Identify which cell holds the provided text, then report its [x, y] central coordinate. 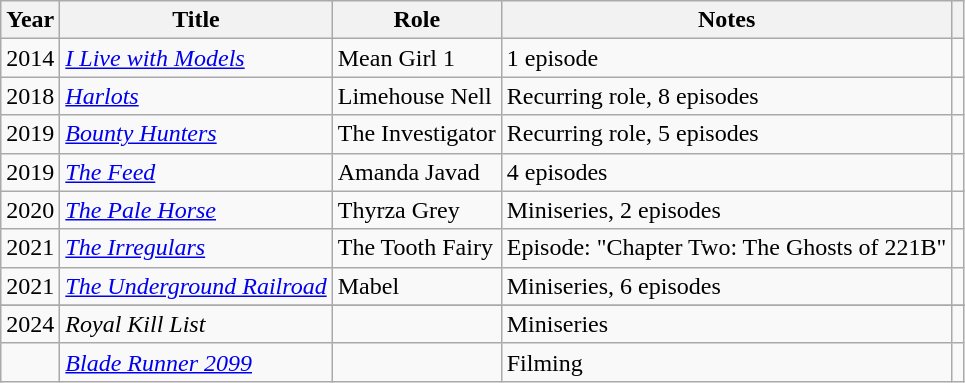
Bounty Hunters [196, 134]
Episode: "Chapter Two: The Ghosts of 221B" [726, 248]
Amanda Javad [416, 172]
The Tooth Fairy [416, 248]
Harlots [196, 96]
Mean Girl 1 [416, 58]
Role [416, 20]
Title [196, 20]
Recurring role, 5 episodes [726, 134]
Filming [726, 362]
The Irregulars [196, 248]
2014 [30, 58]
Mabel [416, 286]
Blade Runner 2099 [196, 362]
Thyrza Grey [416, 210]
2018 [30, 96]
1 episode [726, 58]
Limehouse Nell [416, 96]
Recurring role, 8 episodes [726, 96]
Miniseries [726, 324]
The Feed [196, 172]
2020 [30, 210]
Notes [726, 20]
4 episodes [726, 172]
Miniseries, 6 episodes [726, 286]
The Underground Railroad [196, 286]
Year [30, 20]
2024 [30, 324]
Royal Kill List [196, 324]
The Pale Horse [196, 210]
Miniseries, 2 episodes [726, 210]
The Investigator [416, 134]
I Live with Models [196, 58]
